Search for the cell housing the specified text and yield its (x, y) center coordinate. 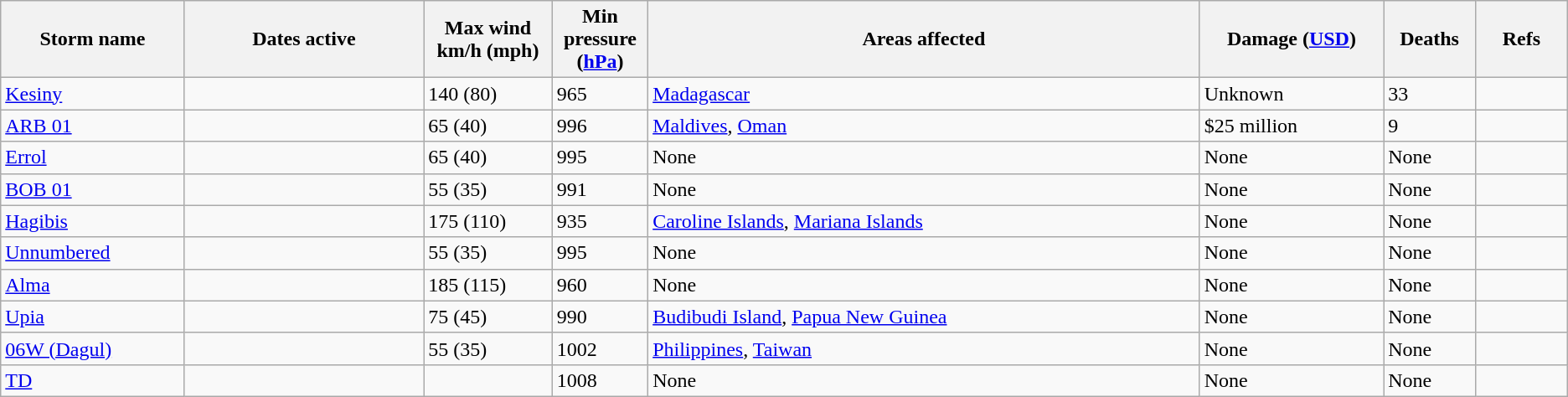
185 (115) (488, 285)
Kesiny (92, 94)
TD (92, 380)
Caroline Islands, Mariana Islands (925, 221)
33 (1430, 94)
9 (1430, 126)
175 (110) (488, 221)
$25 million (1292, 126)
75 (45) (488, 317)
996 (600, 126)
Deaths (1430, 39)
BOB 01 (92, 189)
Alma (92, 285)
Maldives, Oman (925, 126)
Philippines, Taiwan (925, 348)
Min pressure (hPa) (600, 39)
06W (Dagul) (92, 348)
ARB 01 (92, 126)
960 (600, 285)
1008 (600, 380)
990 (600, 317)
Areas affected (925, 39)
1002 (600, 348)
Madagascar (925, 94)
991 (600, 189)
140 (80) (488, 94)
Hagibis (92, 221)
Unnumbered (92, 253)
Damage (USD) (1292, 39)
Budibudi Island, Papua New Guinea (925, 317)
Dates active (303, 39)
Upia (92, 317)
965 (600, 94)
Errol (92, 157)
935 (600, 221)
Max wind km/h (mph) (488, 39)
Storm name (92, 39)
Unknown (1292, 94)
Refs (1521, 39)
